Detect which cell encompasses the target text, then output its (X, Y) center coordinate. 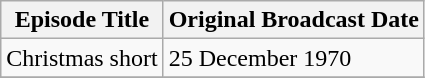
Episode Title (82, 20)
Christmas short (82, 58)
Original Broadcast Date (294, 20)
25 December 1970 (294, 58)
